Determine the (X, Y) coordinate at the center of the cell enclosing the given text.  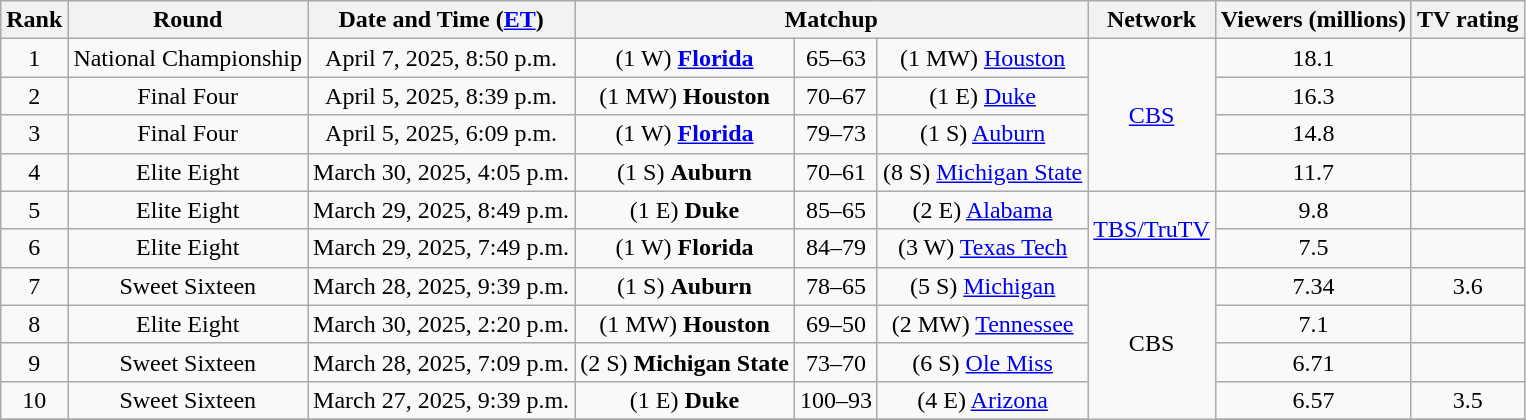
March 27, 2025, 9:39 p.m. (442, 400)
March 29, 2025, 7:49 p.m. (442, 248)
3.5 (1468, 400)
March 28, 2025, 9:39 p.m. (442, 286)
March 30, 2025, 2:20 p.m. (442, 324)
69–50 (836, 324)
73–70 (836, 362)
(6 S) Ole Miss (982, 362)
65–63 (836, 58)
7.5 (1313, 248)
84–79 (836, 248)
April 5, 2025, 6:09 p.m. (442, 134)
Rank (34, 20)
(5 S) Michigan (982, 286)
7.1 (1313, 324)
5 (34, 210)
March 29, 2025, 8:49 p.m. (442, 210)
6.57 (1313, 400)
National Championship (188, 58)
1 (34, 58)
6.71 (1313, 362)
Viewers (millions) (1313, 20)
(2 E) Alabama (982, 210)
16.3 (1313, 96)
9.8 (1313, 210)
18.1 (1313, 58)
6 (34, 248)
(2 MW) Tennessee (982, 324)
Round (188, 20)
April 5, 2025, 8:39 p.m. (442, 96)
7.34 (1313, 286)
3 (34, 134)
8 (34, 324)
(4 E) Arizona (982, 400)
3.6 (1468, 286)
100–93 (836, 400)
79–73 (836, 134)
Matchup (832, 20)
(3 W) Texas Tech (982, 248)
TV rating (1468, 20)
9 (34, 362)
85–65 (836, 210)
10 (34, 400)
Date and Time (ET) (442, 20)
2 (34, 96)
7 (34, 286)
14.8 (1313, 134)
(8 S) Michigan State (982, 172)
70–67 (836, 96)
March 30, 2025, 4:05 p.m. (442, 172)
78–65 (836, 286)
March 28, 2025, 7:09 p.m. (442, 362)
April 7, 2025, 8:50 p.m. (442, 58)
Network (1152, 20)
11.7 (1313, 172)
4 (34, 172)
(2 S) Michigan State (685, 362)
TBS/TruTV (1152, 229)
70–61 (836, 172)
